From the cell containing the given text, extract its center point as [x, y] coordinate. 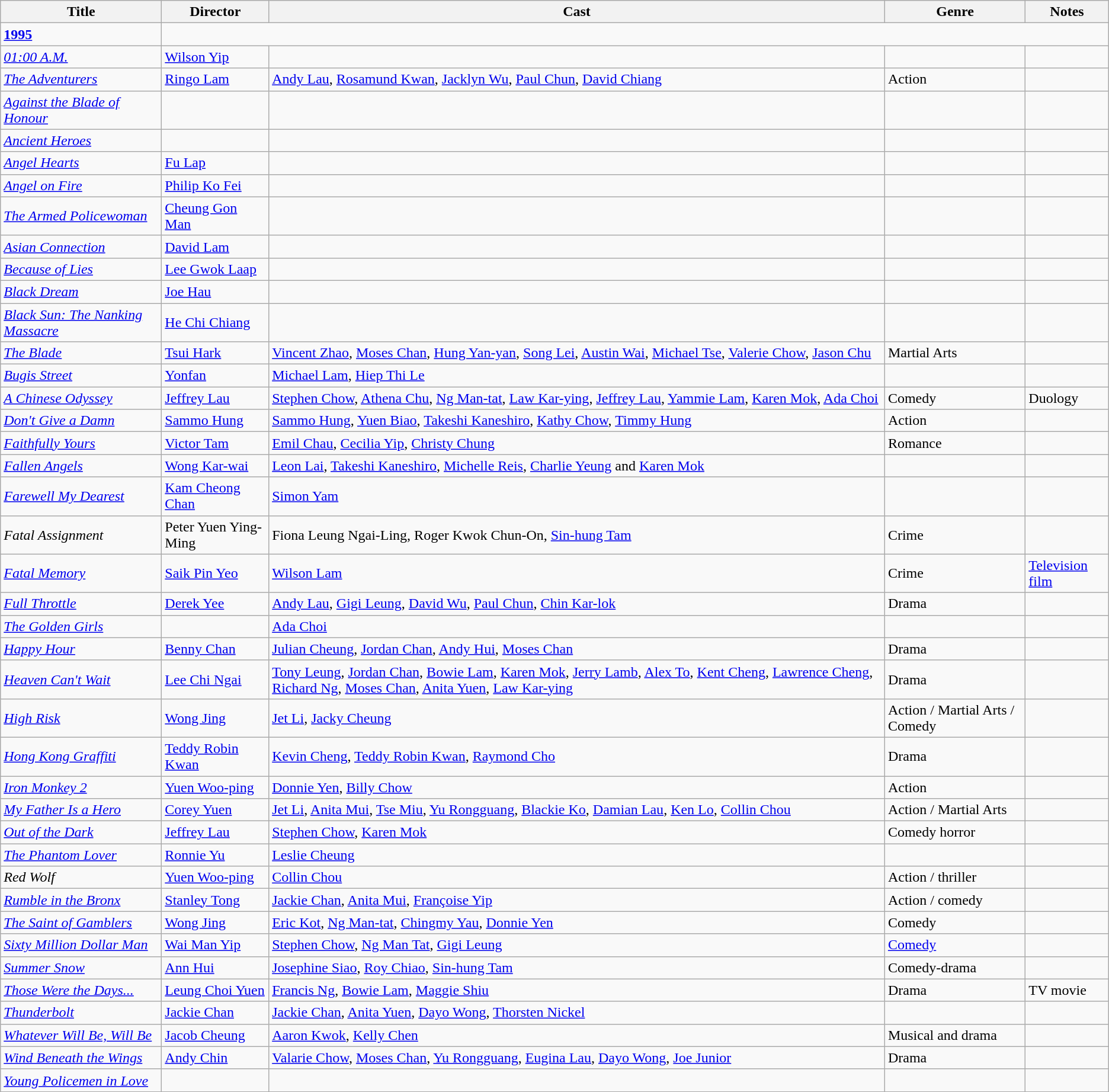
Romance [955, 443]
Stephen Chow, Athena Chu, Ng Man-tat, Law Kar-ying, Jeffrey Lau, Yammie Lam, Karen Mok, Ada Choi [577, 398]
Heaven Can't Wait [81, 679]
Iron Monkey 2 [81, 787]
Red Wolf [81, 878]
Comedy horror [955, 832]
Wong Kar-wai [216, 466]
Thunderbolt [81, 1013]
Jackie Chan [216, 1013]
Fallen Angels [81, 466]
Vincent Zhao, Moses Chan, Hung Yan-yan, Song Lei, Austin Wai, Michael Tse, Valerie Chow, Jason Chu [577, 353]
The Saint of Gamblers [81, 923]
Genre [955, 12]
Action / Martial Arts / Comedy [955, 718]
Ronnie Yu [216, 855]
David Lam [216, 246]
Collin Chou [577, 878]
Ann Hui [216, 968]
Sixty Million Dollar Man [81, 945]
Cheung Gon Man [216, 216]
Lee Chi Ngai [216, 679]
Jet Li, Anita Mui, Tse Miu, Yu Rongguang, Blackie Ko, Damian Lau, Ken Lo, Collin Chou [577, 810]
Full Throttle [81, 604]
Fatal Assignment [81, 534]
Sammo Hung, Yuen Biao, Takeshi Kaneshiro, Kathy Chow, Timmy Hung [577, 421]
Bugis Street [81, 376]
Teddy Robin Kwan [216, 756]
Wai Man Yip [216, 945]
Fiona Leung Ngai-Ling, Roger Kwok Chun-On, Sin-hung Tam [577, 534]
Tony Leung, Jordan Chan, Bowie Lam, Karen Mok, Jerry Lamb, Alex To, Kent Cheng, Lawrence Cheng, Richard Ng, Moses Chan, Anita Yuen, Law Kar-ying [577, 679]
Faithfully Yours [81, 443]
Angel on Fire [81, 185]
He Chi Chiang [216, 322]
The Blade [81, 353]
Young Policemen in Love [81, 1080]
Jacob Cheung [216, 1035]
Television film [1067, 574]
Wind Beneath the Wings [81, 1058]
Valarie Chow, Moses Chan, Yu Rongguang, Eugina Lau, Dayo Wong, Joe Junior [577, 1058]
Director [216, 12]
The Adventurers [81, 79]
Against the Blade of Honour [81, 110]
Those Were the Days... [81, 990]
Leslie Cheung [577, 855]
Josephine Siao, Roy Chiao, Sin-hung Tam [577, 968]
Kevin Cheng, Teddy Robin Kwan, Raymond Cho [577, 756]
Michael Lam, Hiep Thi Le [577, 376]
Joe Hau [216, 292]
Cast [577, 12]
Eric Kot, Ng Man-tat, Chingmy Yau, Donnie Yen [577, 923]
Notes [1067, 12]
Duology [1067, 398]
Leung Choi Yuen [216, 990]
Julian Cheung, Jordan Chan, Andy Hui, Moses Chan [577, 649]
Title [81, 12]
The Golden Girls [81, 626]
Ringo Lam [216, 79]
Victor Tam [216, 443]
The Phantom Lover [81, 855]
Andy Lau, Gigi Leung, David Wu, Paul Chun, Chin Kar-lok [577, 604]
Happy Hour [81, 649]
Jackie Chan, Anita Yuen, Dayo Wong, Thorsten Nickel [577, 1013]
Martial Arts [955, 353]
Stephen Chow, Ng Man Tat, Gigi Leung [577, 945]
Philip Ko Fei [216, 185]
Fatal Memory [81, 574]
Francis Ng, Bowie Lam, Maggie Shiu [577, 990]
Yonfan [216, 376]
TV movie [1067, 990]
My Father Is a Hero [81, 810]
Corey Yuen [216, 810]
Rumble in the Bronx [81, 900]
Action / comedy [955, 900]
Farewell My Dearest [81, 497]
Ada Choi [577, 626]
Out of the Dark [81, 832]
Hong Kong Graffiti [81, 756]
1995 [81, 34]
Ancient Heroes [81, 140]
Wilson Yip [216, 57]
Andy Lau, Rosamund Kwan, Jacklyn Wu, Paul Chun, David Chiang [577, 79]
Whatever Will Be, Will Be [81, 1035]
01:00 A.M. [81, 57]
Saik Pin Yeo [216, 574]
Simon Yam [577, 497]
Benny Chan [216, 649]
Derek Yee [216, 604]
Comedy-drama [955, 968]
Jackie Chan, Anita Mui, Françoise Yip [577, 900]
Action / Martial Arts [955, 810]
Leon Lai, Takeshi Kaneshiro, Michelle Reis, Charlie Yeung and Karen Mok [577, 466]
The Armed Policewoman [81, 216]
Black Sun: The Nanking Massacre [81, 322]
Tsui Hark [216, 353]
High Risk [81, 718]
Stephen Chow, Karen Mok [577, 832]
A Chinese Odyssey [81, 398]
Action / thriller [955, 878]
Musical and drama [955, 1035]
Kam Cheong Chan [216, 497]
Summer Snow [81, 968]
Fu Lap [216, 163]
Peter Yuen Ying-Ming [216, 534]
Stanley Tong [216, 900]
Wilson Lam [577, 574]
Black Dream [81, 292]
Donnie Yen, Billy Chow [577, 787]
Jet Li, Jacky Cheung [577, 718]
Because of Lies [81, 269]
Asian Connection [81, 246]
Andy Chin [216, 1058]
Angel Hearts [81, 163]
Lee Gwok Laap [216, 269]
Don't Give a Damn [81, 421]
Sammo Hung [216, 421]
Emil Chau, Cecilia Yip, Christy Chung [577, 443]
Aaron Kwok, Kelly Chen [577, 1035]
